Determine the (x, y) coordinate at the center of the cell enclosing the given text.  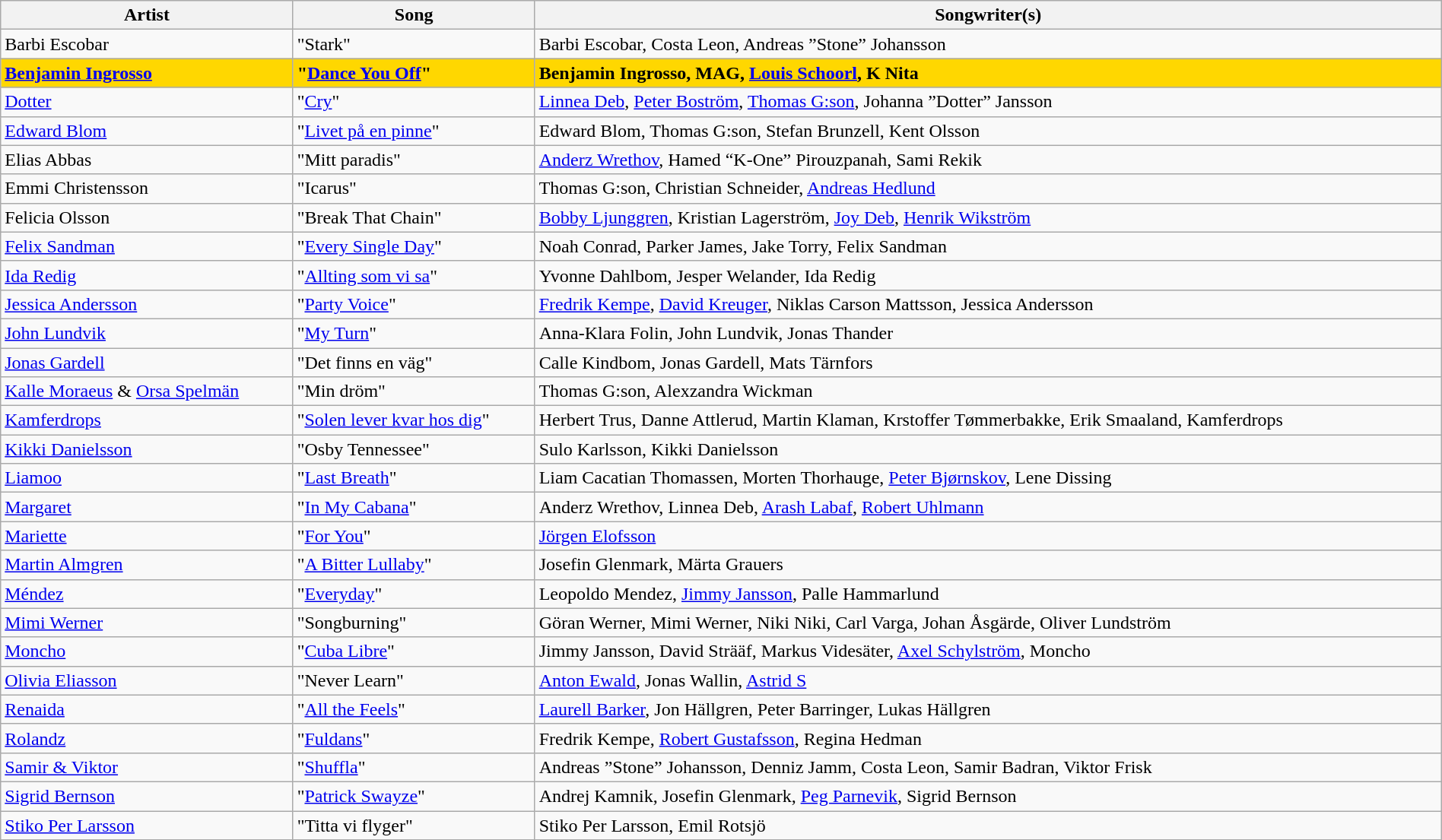
"Last Breath" (414, 478)
"Stark" (414, 44)
Renaida (147, 709)
Artist (147, 15)
Jörgen Elofsson (988, 536)
Liam Cacatian Thomassen, Morten Thorhauge, Peter Bjørnskov, Lene Dissing (988, 478)
Olivia Eliasson (147, 680)
"Livet på en pinne" (414, 131)
Felix Sandman (147, 246)
"Icarus" (414, 189)
Samir & Viktor (147, 767)
Anderz Wrethov, Hamed “K-One” Pirouzpanah, Sami Rekik (988, 160)
Kikki Danielsson (147, 449)
Fredrik Kempe, David Kreuger, Niklas Carson Mattsson, Jessica Andersson (988, 304)
Mariette (147, 536)
Kalle Moraeus & Orsa Spelmän (147, 391)
Leopoldo Mendez, Jimmy Jansson, Palle Hammarlund (988, 594)
Herbert Trus, Danne Attlerud, Martin Klaman, Krstoffer Tømmerbakke, Erik Smaaland, Kamferdrops (988, 420)
Jimmy Jansson, David Strääf, Markus Videsäter, Axel Schylström, Moncho (988, 651)
"Patrick Swayze" (414, 796)
"Fuldans" (414, 738)
Elias Abbas (147, 160)
"Everyday" (414, 594)
Martin Almgren (147, 565)
Laurell Barker, Jon Hällgren, Peter Barringer, Lukas Hällgren (988, 709)
Calle Kindbom, Jonas Gardell, Mats Tärnfors (988, 363)
Moncho (147, 651)
Edward Blom (147, 131)
Josefin Glenmark, Märta Grauers (988, 565)
"Cuba Libre" (414, 651)
Anna-Klara Folin, John Lundvik, Jonas Thander (988, 333)
Linnea Deb, Peter Boström, Thomas G:son, Johanna ”Dotter” Jansson (988, 102)
Bobby Ljunggren, Kristian Lagerström, Joy Deb, Henrik Wikström (988, 217)
Song (414, 15)
Dotter (147, 102)
"Mitt paradis" (414, 160)
Anderz Wrethov, Linnea Deb, Arash Labaf, Robert Uhlmann (988, 507)
Liamoo (147, 478)
"Det finns en väg" (414, 363)
"Dance You Off" (414, 73)
Göran Werner, Mimi Werner, Niki Niki, Carl Varga, Johan Åsgärde, Oliver Lundström (988, 623)
"A Bitter Lullaby" (414, 565)
Barbi Escobar, Costa Leon, Andreas ”Stone” Johansson (988, 44)
Benjamin Ingrosso (147, 73)
Felicia Olsson (147, 217)
John Lundvik (147, 333)
Mimi Werner (147, 623)
"Min dröm" (414, 391)
Stiko Per Larsson, Emil Rotsjö (988, 825)
Andreas ”Stone” Johansson, Denniz Jamm, Costa Leon, Samir Badran, Viktor Frisk (988, 767)
Ida Redig (147, 275)
Sigrid Bernson (147, 796)
"For You" (414, 536)
Rolandz (147, 738)
"All the Feels" (414, 709)
"In My Cabana" (414, 507)
"Cry" (414, 102)
Emmi Christensson (147, 189)
Edward Blom, Thomas G:son, Stefan Brunzell, Kent Olsson (988, 131)
"Allting som vi sa" (414, 275)
Jessica Andersson (147, 304)
"Every Single Day" (414, 246)
Benjamin Ingrosso, MAG, Louis Schoorl, K Nita (988, 73)
Jonas Gardell (147, 363)
Kamferdrops (147, 420)
"Osby Tennessee" (414, 449)
"My Turn" (414, 333)
Noah Conrad, Parker James, Jake Torry, Felix Sandman (988, 246)
"Songburning" (414, 623)
Stiko Per Larsson (147, 825)
"Titta vi flyger" (414, 825)
"Solen lever kvar hos dig" (414, 420)
Sulo Karlsson, Kikki Danielsson (988, 449)
Margaret (147, 507)
Songwriter(s) (988, 15)
Andrej Kamnik, Josefin Glenmark, Peg Parnevik, Sigrid Bernson (988, 796)
Méndez (147, 594)
"Break That Chain" (414, 217)
"Shuffla" (414, 767)
Thomas G:son, Christian Schneider, Andreas Hedlund (988, 189)
Barbi Escobar (147, 44)
"Party Voice" (414, 304)
Thomas G:son, Alexzandra Wickman (988, 391)
Yvonne Dahlbom, Jesper Welander, Ida Redig (988, 275)
"Never Learn" (414, 680)
Anton Ewald, Jonas Wallin, Astrid S (988, 680)
Fredrik Kempe, Robert Gustafsson, Regina Hedman (988, 738)
